Output the (X, Y) coordinate of the center of the cell containing the given text.  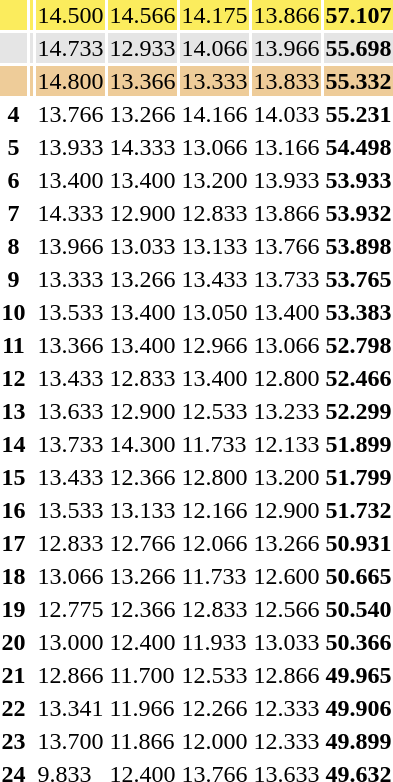
5 (14, 147)
49.899 (358, 741)
12.566 (286, 609)
13 (14, 411)
14.166 (214, 114)
22 (14, 708)
12 (14, 378)
52.798 (358, 345)
12.133 (286, 444)
13.833 (286, 81)
23 (14, 741)
13.166 (286, 147)
55.698 (358, 48)
6 (14, 180)
53.765 (358, 279)
52.466 (358, 378)
11.700 (142, 675)
53.933 (358, 180)
13.000 (70, 642)
54.498 (358, 147)
14.066 (214, 48)
14.733 (70, 48)
17 (14, 543)
12.775 (70, 609)
21 (14, 675)
12.266 (214, 708)
50.665 (358, 576)
13.700 (70, 741)
14.800 (70, 81)
13.050 (214, 312)
4 (14, 114)
11.933 (214, 642)
8 (14, 246)
52.299 (358, 411)
57.107 (358, 15)
50.540 (358, 609)
13.233 (286, 411)
14.566 (142, 15)
14.175 (214, 15)
53.898 (358, 246)
13.341 (70, 708)
14.500 (70, 15)
51.732 (358, 510)
14.033 (286, 114)
9 (14, 279)
12.166 (214, 510)
16 (14, 510)
55.332 (358, 81)
51.899 (358, 444)
12.966 (214, 345)
12.600 (286, 576)
12.766 (142, 543)
55.231 (358, 114)
53.932 (358, 213)
7 (14, 213)
18 (14, 576)
13.633 (70, 411)
51.799 (358, 477)
12.000 (214, 741)
14 (14, 444)
12.066 (214, 543)
10 (14, 312)
53.383 (358, 312)
11.866 (142, 741)
12.400 (142, 642)
50.931 (358, 543)
14.300 (142, 444)
11.966 (142, 708)
15 (14, 477)
12.933 (142, 48)
20 (14, 642)
49.965 (358, 675)
11 (14, 345)
19 (14, 609)
50.366 (358, 642)
49.906 (358, 708)
